Identify which cell holds the provided text, then report its (X, Y) central coordinate. 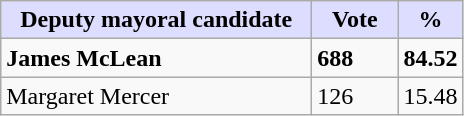
James McLean (156, 58)
% (430, 20)
Margaret Mercer (156, 96)
15.48 (430, 96)
84.52 (430, 58)
688 (355, 58)
Vote (355, 20)
126 (355, 96)
Deputy mayoral candidate (156, 20)
